Locate the cell with the specified text and output its (X, Y) center coordinate. 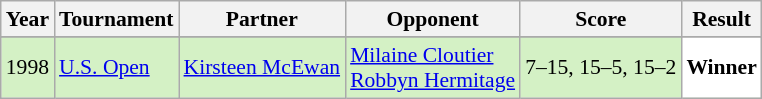
Tournament (116, 19)
U.S. Open (116, 68)
Partner (262, 19)
Kirsteen McEwan (262, 68)
Milaine Cloutier Robbyn Hermitage (432, 68)
Winner (722, 68)
Score (600, 19)
Opponent (432, 19)
Year (28, 19)
7–15, 15–5, 15–2 (600, 68)
1998 (28, 68)
Result (722, 19)
